Output the (X, Y) coordinate of the center of the cell containing the given text.  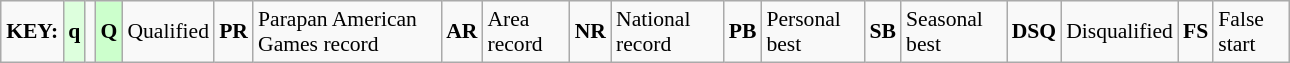
Personal best (812, 32)
NR (590, 32)
PR (234, 32)
SB (884, 32)
Qualified (168, 32)
Parapan American Games record (347, 32)
Disqualified (1120, 32)
FS (1196, 32)
DSQ (1034, 32)
Seasonal best (954, 32)
PB (743, 32)
AR (462, 32)
National record (668, 32)
Q (108, 32)
False start (1251, 32)
Area record (526, 32)
q (74, 32)
KEY: (32, 32)
